Scan for the cell matching the given text and deliver its (X, Y) coordinate at center. 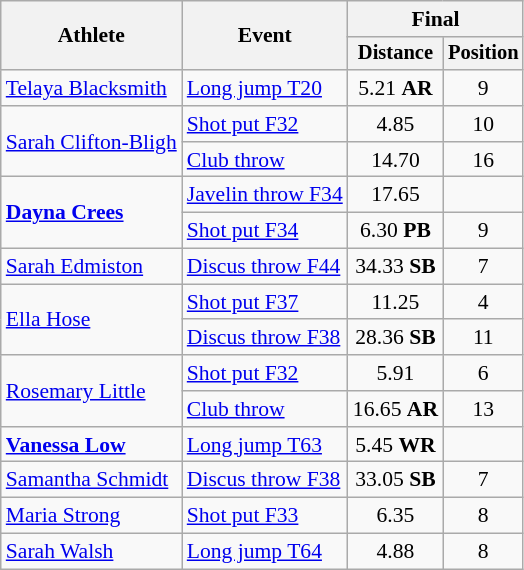
Shot put F37 (265, 302)
6.35 (396, 516)
Event (265, 36)
5.91 (396, 373)
Long jump T20 (265, 88)
Shot put F33 (265, 516)
4 (483, 302)
6 (483, 373)
16.65 AR (396, 409)
33.05 SB (396, 480)
4.88 (396, 552)
Sarah Walsh (92, 552)
14.70 (396, 160)
Position (483, 54)
Long jump T64 (265, 552)
Javelin throw F34 (265, 195)
4.85 (396, 124)
Distance (396, 54)
34.33 SB (396, 267)
17.65 (396, 195)
Maria Strong (92, 516)
Telaya Blacksmith (92, 88)
Sarah Edmiston (92, 267)
13 (483, 409)
28.36 SB (396, 338)
5.45 WR (396, 445)
Vanessa Low (92, 445)
16 (483, 160)
Ella Hose (92, 320)
Dayna Crees (92, 212)
6.30 PB (396, 231)
Shot put F34 (265, 231)
Rosemary Little (92, 390)
Final (436, 19)
Long jump T63 (265, 445)
Discus throw F44 (265, 267)
5.21 AR (396, 88)
Athlete (92, 36)
11.25 (396, 302)
Samantha Schmidt (92, 480)
11 (483, 338)
Sarah Clifton-Bligh (92, 142)
10 (483, 124)
